Capture the cell that displays the provided text and extract its (x, y) central coordinate. 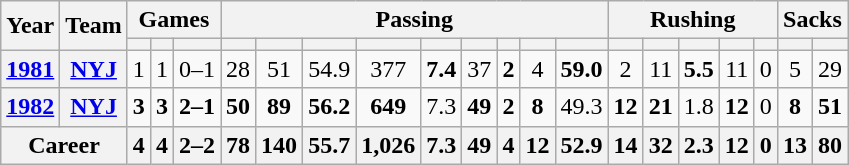
37 (480, 69)
Games (174, 20)
78 (238, 145)
0–1 (196, 69)
54.9 (330, 69)
Year (30, 26)
32 (660, 145)
649 (388, 107)
21 (660, 107)
1981 (30, 69)
28 (238, 69)
Career (64, 145)
7.4 (442, 69)
56.2 (330, 107)
29 (830, 69)
13 (794, 145)
5.5 (698, 69)
5 (794, 69)
1982 (30, 107)
14 (626, 145)
50 (238, 107)
Team (94, 26)
2–2 (196, 145)
52.9 (582, 145)
55.7 (330, 145)
59.0 (582, 69)
80 (830, 145)
2.3 (698, 145)
Sacks (812, 20)
2–1 (196, 107)
Passing (415, 20)
49.3 (582, 107)
377 (388, 69)
140 (280, 145)
1.8 (698, 107)
89 (280, 107)
Rushing (692, 20)
1,026 (388, 145)
